Capture the cell that displays the provided text and extract its [x, y] central coordinate. 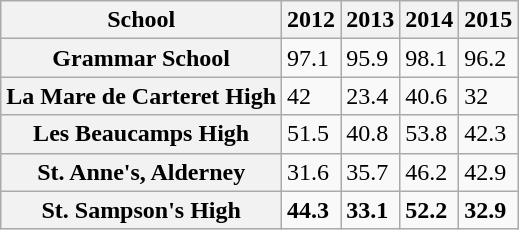
33.1 [370, 210]
Les Beaucamps High [142, 134]
46.2 [430, 172]
2013 [370, 20]
35.7 [370, 172]
La Mare de Carteret High [142, 96]
School [142, 20]
44.3 [312, 210]
40.6 [430, 96]
42.9 [488, 172]
42.3 [488, 134]
2014 [430, 20]
52.2 [430, 210]
51.5 [312, 134]
2012 [312, 20]
St. Sampson's High [142, 210]
Grammar School [142, 58]
42 [312, 96]
53.8 [430, 134]
40.8 [370, 134]
95.9 [370, 58]
St. Anne's, Alderney [142, 172]
98.1 [430, 58]
32 [488, 96]
2015 [488, 20]
23.4 [370, 96]
96.2 [488, 58]
32.9 [488, 210]
31.6 [312, 172]
97.1 [312, 58]
